Provide the (X, Y) coordinate of the cell's center where the given text is located.  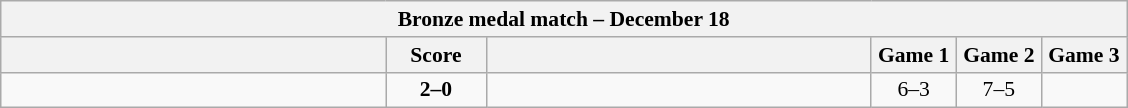
7–5 (998, 90)
Game 1 (914, 55)
Score (436, 55)
Bronze medal match – December 18 (564, 19)
6–3 (914, 90)
Game 3 (1084, 55)
2–0 (436, 90)
Game 2 (998, 55)
